Search for the cell housing the specified text and yield its [x, y] center coordinate. 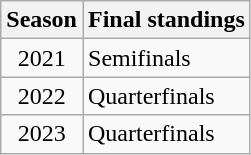
2021 [42, 58]
2023 [42, 134]
Semifinals [166, 58]
Final standings [166, 20]
2022 [42, 96]
Season [42, 20]
